Identify which cell holds the provided text, then report its [x, y] central coordinate. 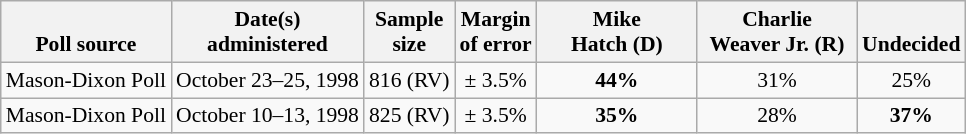
MikeHatch (D) [617, 32]
37% [911, 116]
816 (RV) [410, 80]
Undecided [911, 32]
Marginof error [496, 32]
Poll source [86, 32]
Date(s)administered [268, 32]
825 (RV) [410, 116]
28% [777, 116]
44% [617, 80]
October 10–13, 1998 [268, 116]
31% [777, 80]
25% [911, 80]
CharlieWeaver Jr. (R) [777, 32]
35% [617, 116]
Samplesize [410, 32]
October 23–25, 1998 [268, 80]
